Extract the (X, Y) coordinate from the center of the cell holding the provided text.  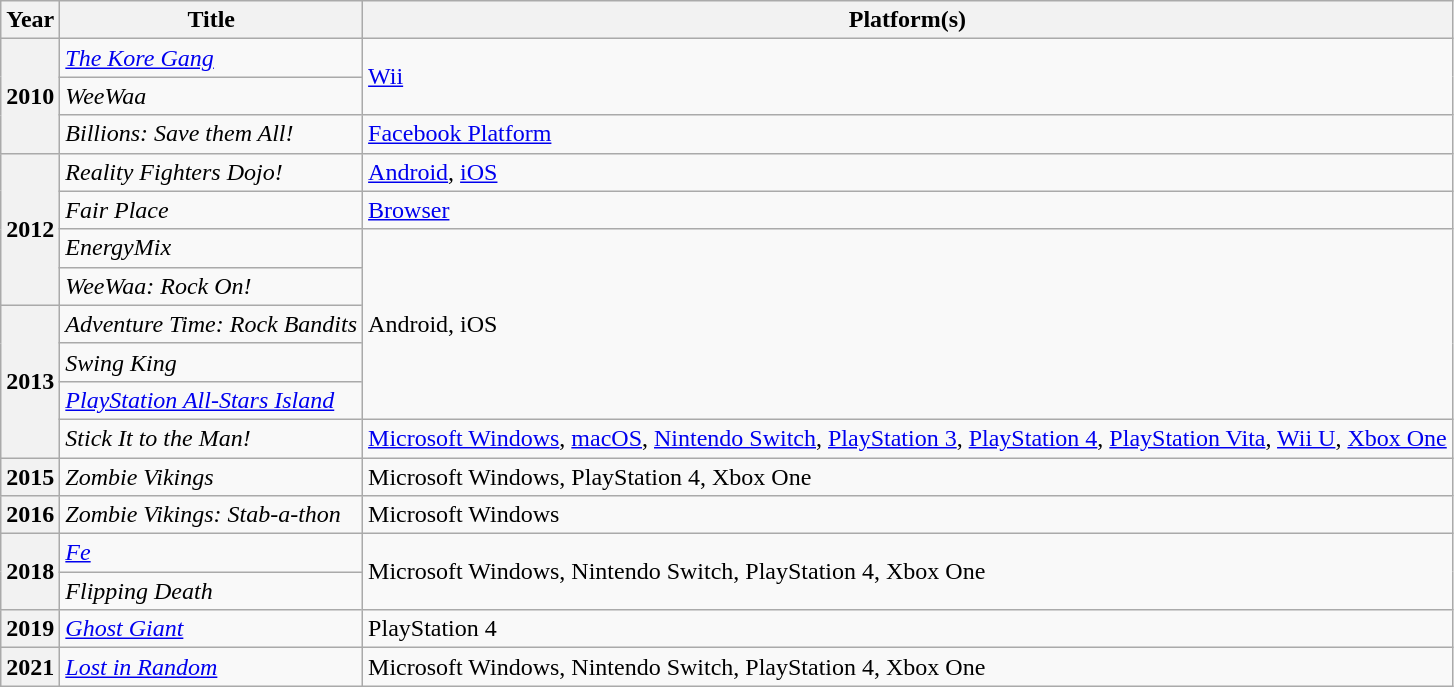
2010 (30, 96)
Flipping Death (212, 591)
Browser (908, 210)
Zombie Vikings: Stab-a-thon (212, 515)
2015 (30, 477)
2021 (30, 667)
EnergyMix (212, 248)
Title (212, 20)
Microsoft Windows (908, 515)
Swing King (212, 362)
2016 (30, 515)
WeeWaa (212, 96)
PlayStation 4 (908, 629)
Reality Fighters Dojo! (212, 172)
2013 (30, 381)
Billions: Save them All! (212, 134)
Platform(s) (908, 20)
WeeWaa: Rock On! (212, 286)
The Kore Gang (212, 58)
2012 (30, 229)
Adventure Time: Rock Bandits (212, 324)
Year (30, 20)
2019 (30, 629)
Microsoft Windows, PlayStation 4, Xbox One (908, 477)
2018 (30, 572)
Zombie Vikings (212, 477)
Stick It to the Man! (212, 438)
Ghost Giant (212, 629)
Microsoft Windows, macOS, Nintendo Switch, PlayStation 3, PlayStation 4, PlayStation Vita, Wii U, Xbox One (908, 438)
Lost in Random (212, 667)
PlayStation All-Stars Island (212, 400)
Wii (908, 77)
Fair Place (212, 210)
Fe (212, 553)
Facebook Platform (908, 134)
